Provide the [X, Y] coordinate of the cell's center where the given text is located.  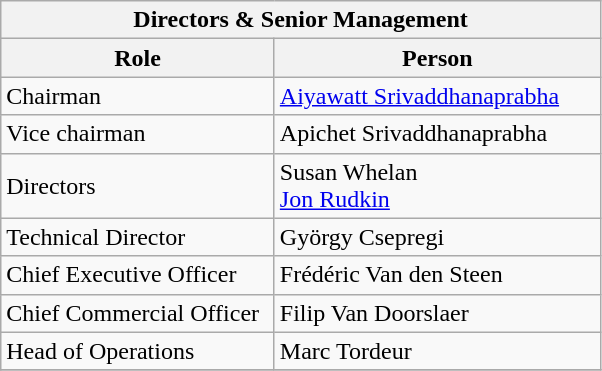
Filip Van Doorslaer [437, 313]
Susan Whelan Jon Rudkin [437, 186]
Frédéric Van den Steen [437, 275]
Technical Director [138, 237]
Marc Tordeur [437, 351]
Chief Executive Officer [138, 275]
Head of Operations [138, 351]
Directors & Senior Management [301, 20]
Person [437, 58]
Chief Commercial Officer [138, 313]
Role [138, 58]
Vice chairman [138, 134]
Chairman [138, 96]
Aiyawatt Srivaddhanaprabha [437, 96]
Directors [138, 186]
György Csepregi [437, 237]
Apichet Srivaddhanaprabha [437, 134]
